Return the (x, y) coordinate for the center point of the cell that contains the specified text.  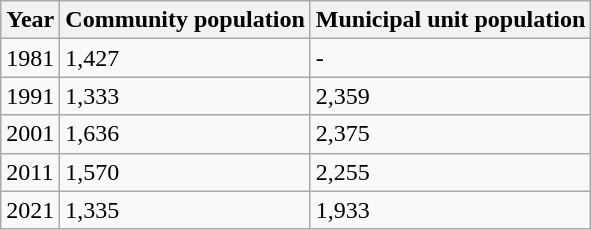
Municipal unit population (450, 20)
Year (30, 20)
1,570 (185, 172)
1991 (30, 96)
- (450, 58)
1,636 (185, 134)
Community population (185, 20)
1,333 (185, 96)
2,255 (450, 172)
2,375 (450, 134)
2,359 (450, 96)
1,933 (450, 210)
1,335 (185, 210)
1981 (30, 58)
2011 (30, 172)
2021 (30, 210)
1,427 (185, 58)
2001 (30, 134)
